Determine the (X, Y) coordinate at the center of the cell enclosing the given text.  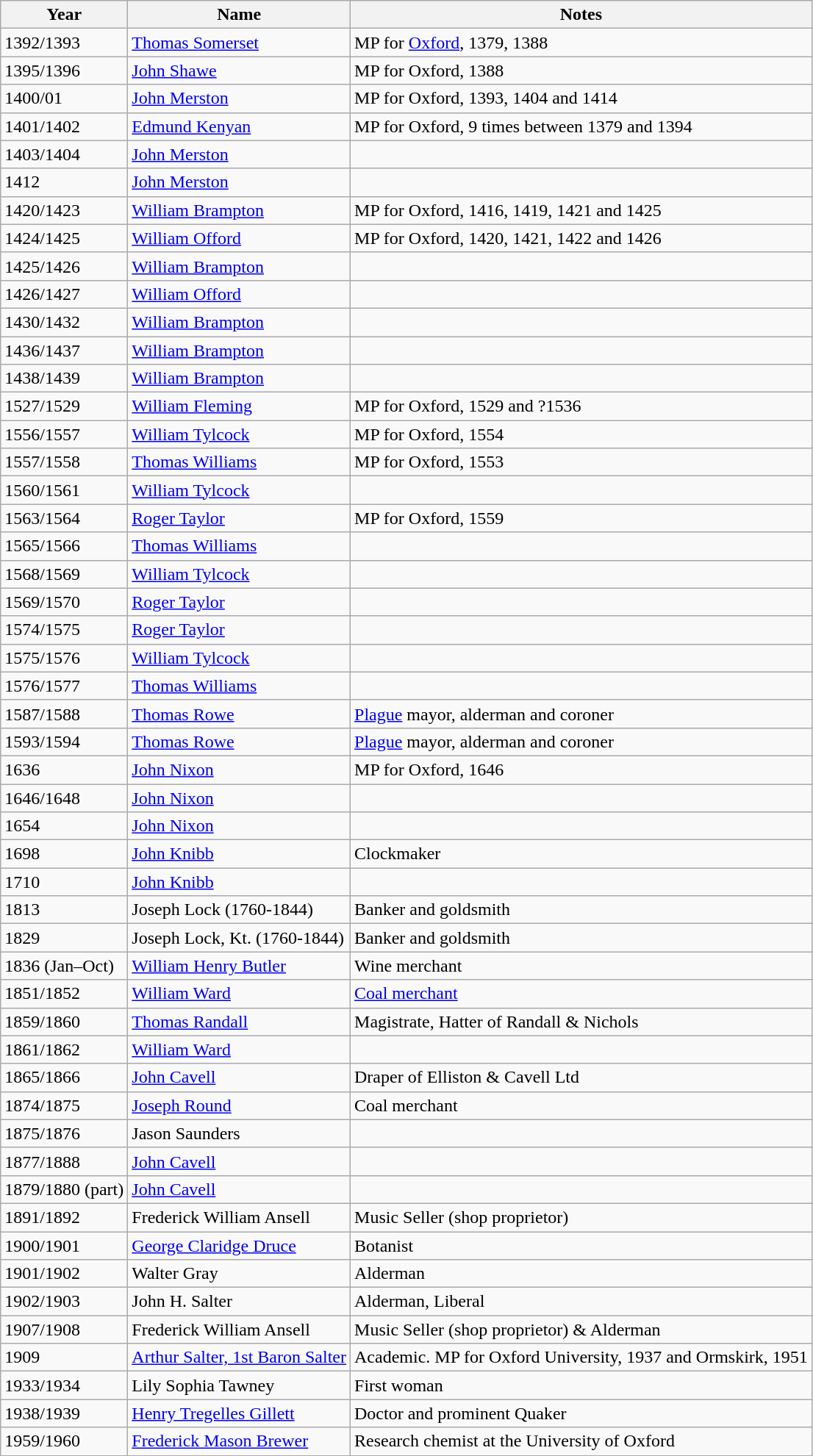
Walter Gray (240, 1274)
Jason Saunders (240, 1133)
1938/1939 (65, 1413)
George Claridge Druce (240, 1246)
Draper of Elliston & Cavell Ltd (581, 1077)
1400/01 (65, 98)
1568/1569 (65, 574)
Thomas Randall (240, 1022)
Alderman (581, 1274)
Clockmaker (581, 854)
1933/1934 (65, 1385)
MP for Oxford, 1553 (581, 462)
1902/1903 (65, 1302)
Joseph Lock (1760-1844) (240, 910)
MP for Oxford, 1388 (581, 71)
1861/1862 (65, 1050)
1851/1852 (65, 994)
Name (240, 15)
MP for Oxford, 1559 (581, 518)
1574/1575 (65, 630)
1395/1396 (65, 71)
1698 (65, 854)
1865/1866 (65, 1077)
Henry Tregelles Gillett (240, 1413)
1829 (65, 938)
1438/1439 (65, 379)
Lily Sophia Tawney (240, 1385)
1436/1437 (65, 351)
1879/1880 (part) (65, 1189)
MP for Oxford, 1529 and ?1536 (581, 406)
Doctor and prominent Quaker (581, 1413)
Notes (581, 15)
1403/1404 (65, 154)
1425/1426 (65, 266)
1646/1648 (65, 797)
1575/1576 (65, 658)
1557/1558 (65, 462)
William Fleming (240, 406)
1401/1402 (65, 126)
MP for Oxford, 9 times between 1379 and 1394 (581, 126)
1959/1960 (65, 1441)
Music Seller (shop proprietor) & Alderman (581, 1330)
1569/1570 (65, 602)
MP for Oxford, 1379, 1388 (581, 43)
1576/1577 (65, 686)
1710 (65, 882)
1412 (65, 182)
1420/1423 (65, 210)
1527/1529 (65, 406)
Alderman, Liberal (581, 1302)
1875/1876 (65, 1133)
1565/1566 (65, 546)
1900/1901 (65, 1246)
1424/1425 (65, 238)
1891/1892 (65, 1217)
Arthur Salter, 1st Baron Salter (240, 1358)
Research chemist at the University of Oxford (581, 1441)
1563/1564 (65, 518)
1392/1393 (65, 43)
Frederick Mason Brewer (240, 1441)
Music Seller (shop proprietor) (581, 1217)
Joseph Round (240, 1105)
Joseph Lock, Kt. (1760-1844) (240, 938)
William Henry Butler (240, 966)
1859/1860 (65, 1022)
1901/1902 (65, 1274)
1587/1588 (65, 714)
MP for Oxford, 1646 (581, 770)
1877/1888 (65, 1161)
MP for Oxford, 1554 (581, 434)
Thomas Somerset (240, 43)
1836 (Jan–Oct) (65, 966)
1560/1561 (65, 490)
1426/1427 (65, 294)
1556/1557 (65, 434)
MP for Oxford, 1420, 1421, 1422 and 1426 (581, 238)
Wine merchant (581, 966)
1909 (65, 1358)
Botanist (581, 1246)
John Shawe (240, 71)
First woman (581, 1385)
Edmund Kenyan (240, 126)
1636 (65, 770)
1654 (65, 826)
Academic. MP for Oxford University, 1937 and Ormskirk, 1951 (581, 1358)
1813 (65, 910)
1874/1875 (65, 1105)
1593/1594 (65, 742)
1430/1432 (65, 322)
MP for Oxford, 1393, 1404 and 1414 (581, 98)
John H. Salter (240, 1302)
Magistrate, Hatter of Randall & Nichols (581, 1022)
1907/1908 (65, 1330)
Year (65, 15)
MP for Oxford, 1416, 1419, 1421 and 1425 (581, 210)
